Locate the cell with the specified text and output its (X, Y) center coordinate. 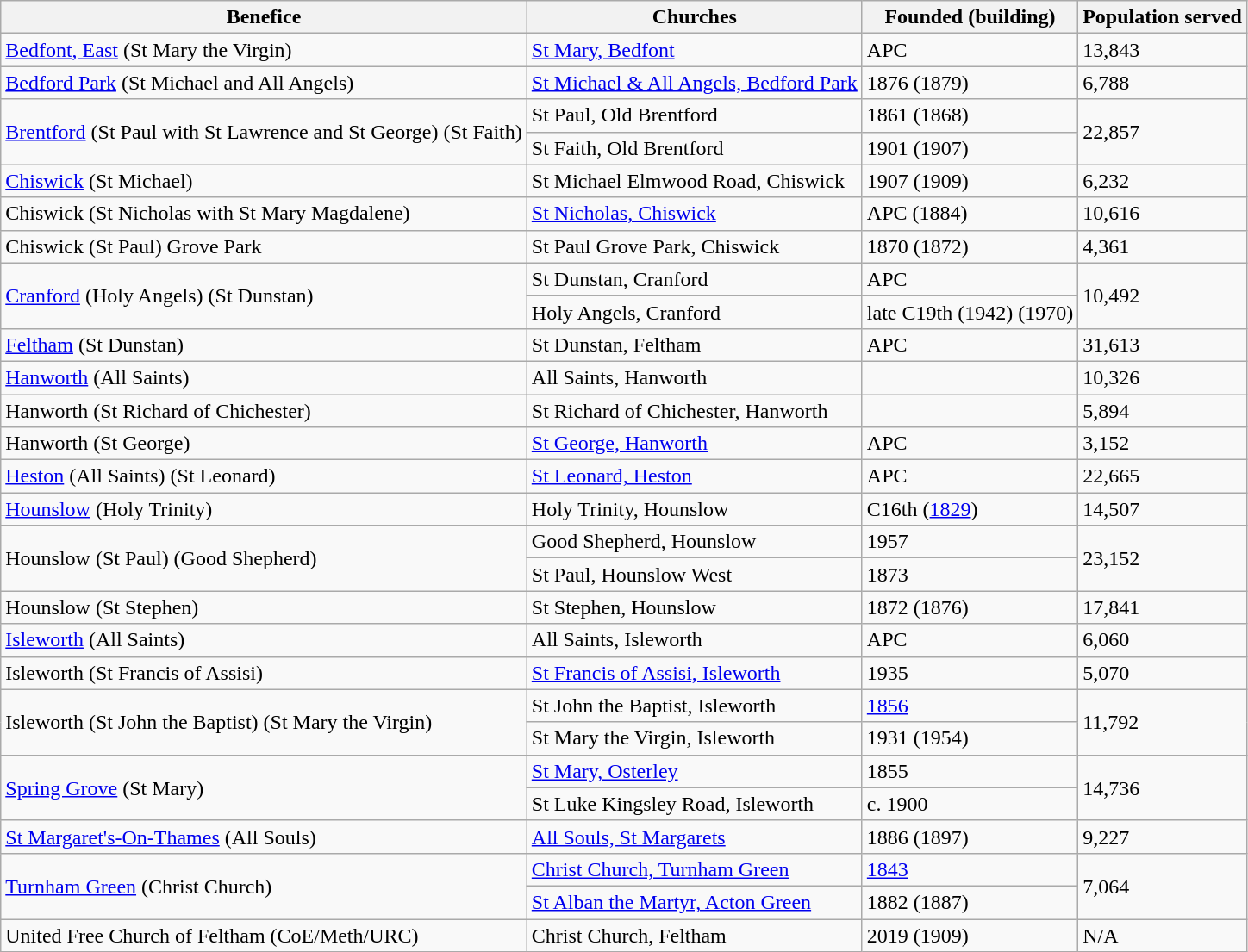
St Mary, Bedfont (695, 50)
1873 (970, 575)
1957 (970, 542)
5,070 (1163, 673)
St Mary the Virgin, Isleworth (695, 738)
Spring Grove (St Mary) (264, 787)
Benefice (264, 17)
Turnham Green (Christ Church) (264, 886)
Founded (building) (970, 17)
1882 (1887) (970, 902)
St Paul, Old Brentford (695, 115)
Isleworth (All Saints) (264, 640)
St Dunstan, Cranford (695, 279)
Chiswick (St Nicholas with St Mary Magdalene) (264, 214)
Holy Trinity, Hounslow (695, 509)
St Paul Grove Park, Chiswick (695, 246)
All Saints, Isleworth (695, 640)
10,326 (1163, 377)
17,841 (1163, 607)
United Free Church of Feltham (CoE/Meth/URC) (264, 935)
Bedford Park (St Michael and All Angels) (264, 83)
1861 (1868) (970, 115)
23,152 (1163, 558)
9,227 (1163, 837)
1872 (1876) (970, 607)
St Alban the Martyr, Acton Green (695, 902)
1855 (970, 771)
C16th (1829) (970, 509)
1870 (1872) (970, 246)
Brentford (St Paul with St Lawrence and St George) (St Faith) (264, 132)
Hanworth (St George) (264, 444)
Bedfont, East (St Mary the Virgin) (264, 50)
7,064 (1163, 886)
1856 (970, 706)
14,736 (1163, 787)
Cranford (Holy Angels) (St Dunstan) (264, 296)
Isleworth (St John the Baptist) (St Mary the Virgin) (264, 722)
Christ Church, Feltham (695, 935)
St Paul, Hounslow West (695, 575)
Churches (695, 17)
St Richard of Chichester, Hanworth (695, 411)
St Nicholas, Chiswick (695, 214)
All Saints, Hanworth (695, 377)
1901 (1907) (970, 148)
St Francis of Assisi, Isleworth (695, 673)
Heston (All Saints) (St Leonard) (264, 476)
Hanworth (All Saints) (264, 377)
1876 (1879) (970, 83)
4,361 (1163, 246)
Christ Church, Turnham Green (695, 869)
St Michael Elmwood Road, Chiswick (695, 181)
St Dunstan, Feltham (695, 345)
Hounslow (Holy Trinity) (264, 509)
Population served (1163, 17)
2019 (1909) (970, 935)
Hounslow (St Paul) (Good Shepherd) (264, 558)
1935 (970, 673)
St Mary, Osterley (695, 771)
Good Shepherd, Hounslow (695, 542)
St Luke Kingsley Road, Isleworth (695, 804)
1843 (970, 869)
22,857 (1163, 132)
5,894 (1163, 411)
St Faith, Old Brentford (695, 148)
Holy Angels, Cranford (695, 312)
1931 (1954) (970, 738)
APC (1884) (970, 214)
late C19th (1942) (1970) (970, 312)
Isleworth (St Francis of Assisi) (264, 673)
Feltham (St Dunstan) (264, 345)
c. 1900 (970, 804)
St George, Hanworth (695, 444)
St John the Baptist, Isleworth (695, 706)
St Stephen, Hounslow (695, 607)
10,492 (1163, 296)
11,792 (1163, 722)
Hounslow (St Stephen) (264, 607)
St Margaret's-On-Thames (All Souls) (264, 837)
1886 (1897) (970, 837)
10,616 (1163, 214)
1907 (1909) (970, 181)
13,843 (1163, 50)
N/A (1163, 935)
6,060 (1163, 640)
Chiswick (St Paul) Grove Park (264, 246)
St Leonard, Heston (695, 476)
Hanworth (St Richard of Chichester) (264, 411)
14,507 (1163, 509)
6,232 (1163, 181)
3,152 (1163, 444)
Chiswick (St Michael) (264, 181)
All Souls, St Margarets (695, 837)
St Michael & All Angels, Bedford Park (695, 83)
31,613 (1163, 345)
6,788 (1163, 83)
22,665 (1163, 476)
